Return the [X, Y] coordinate for the center point of the cell that contains the specified text.  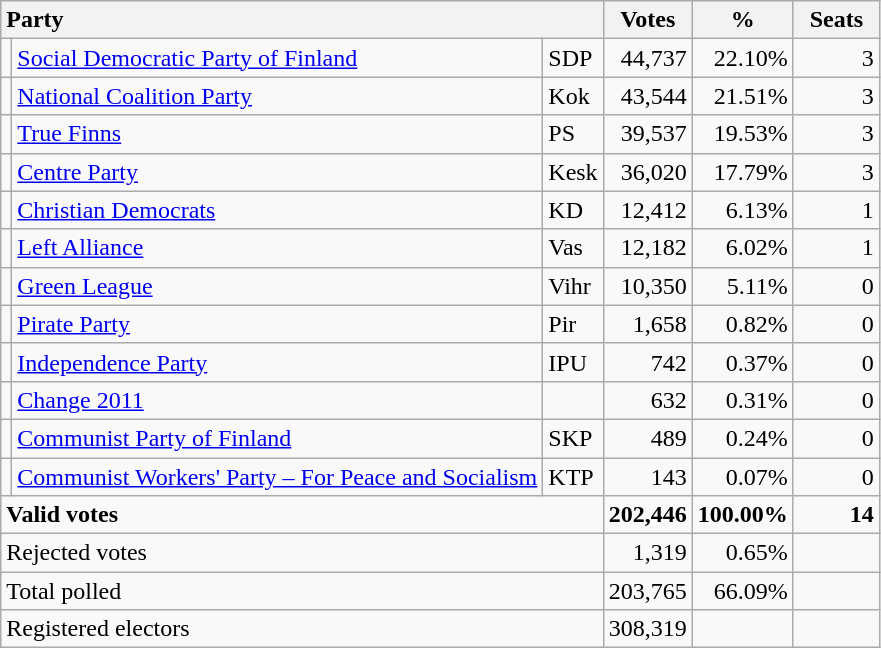
Rejected votes [302, 553]
Valid votes [302, 515]
% [742, 20]
SDP [573, 58]
Kok [573, 96]
100.00% [742, 515]
SKP [573, 438]
Social Democratic Party of Finland [278, 58]
Registered electors [302, 629]
True Finns [278, 134]
Green League [278, 286]
36,020 [648, 172]
44,737 [648, 58]
0.24% [742, 438]
Total polled [302, 591]
12,182 [648, 248]
Vihr [573, 286]
489 [648, 438]
10,350 [648, 286]
Christian Democrats [278, 210]
Communist Party of Finland [278, 438]
IPU [573, 362]
Communist Workers' Party – For Peace and Socialism [278, 477]
66.09% [742, 591]
0.65% [742, 553]
Pirate Party [278, 324]
1,658 [648, 324]
202,446 [648, 515]
Kesk [573, 172]
National Coalition Party [278, 96]
Pir [573, 324]
742 [648, 362]
12,412 [648, 210]
Party [302, 20]
39,537 [648, 134]
14 [836, 515]
Independence Party [278, 362]
308,319 [648, 629]
Left Alliance [278, 248]
0.07% [742, 477]
1,319 [648, 553]
KTP [573, 477]
5.11% [742, 286]
21.51% [742, 96]
Votes [648, 20]
0.82% [742, 324]
Vas [573, 248]
19.53% [742, 134]
143 [648, 477]
22.10% [742, 58]
Centre Party [278, 172]
KD [573, 210]
17.79% [742, 172]
632 [648, 400]
43,544 [648, 96]
PS [573, 134]
0.31% [742, 400]
6.13% [742, 210]
0.37% [742, 362]
Change 2011 [278, 400]
6.02% [742, 248]
Seats [836, 20]
203,765 [648, 591]
